For the text-containing cell, return its midpoint in [X, Y] coordinate format. 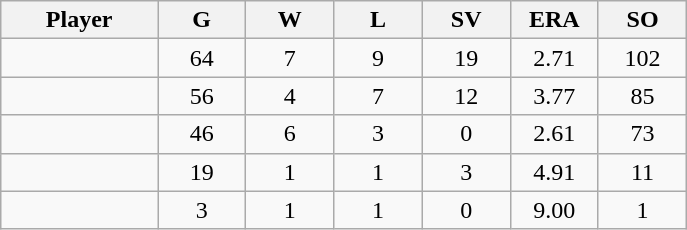
4.91 [554, 172]
2.61 [554, 134]
L [378, 20]
SV [466, 20]
W [290, 20]
SO [642, 20]
56 [202, 96]
102 [642, 58]
2.71 [554, 58]
Player [80, 20]
6 [290, 134]
4 [290, 96]
73 [642, 134]
46 [202, 134]
9 [378, 58]
3.77 [554, 96]
85 [642, 96]
11 [642, 172]
12 [466, 96]
9.00 [554, 210]
ERA [554, 20]
64 [202, 58]
G [202, 20]
